Detect which cell encompasses the target text, then output its (x, y) center coordinate. 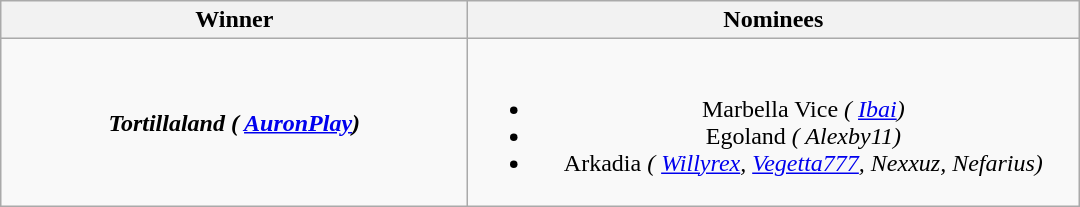
Nominees (774, 20)
Winner (234, 20)
Tortillaland ( AuronPlay) (234, 122)
Marbella Vice ( Ibai)Egoland ( Alexby11)Arkadia ( Willyrex, Vegetta777, Nexxuz, Nefarius) (774, 122)
